Output the (X, Y) coordinate of the center of the cell containing the given text.  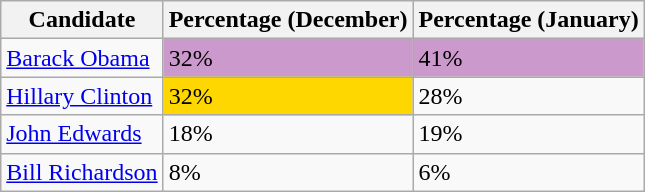
18% (288, 134)
28% (528, 96)
Barack Obama (82, 58)
Percentage (January) (528, 20)
8% (288, 172)
John Edwards (82, 134)
Hillary Clinton (82, 96)
Percentage (December) (288, 20)
Bill Richardson (82, 172)
Candidate (82, 20)
19% (528, 134)
6% (528, 172)
41% (528, 58)
